Detect which cell encompasses the target text, then output its (x, y) center coordinate. 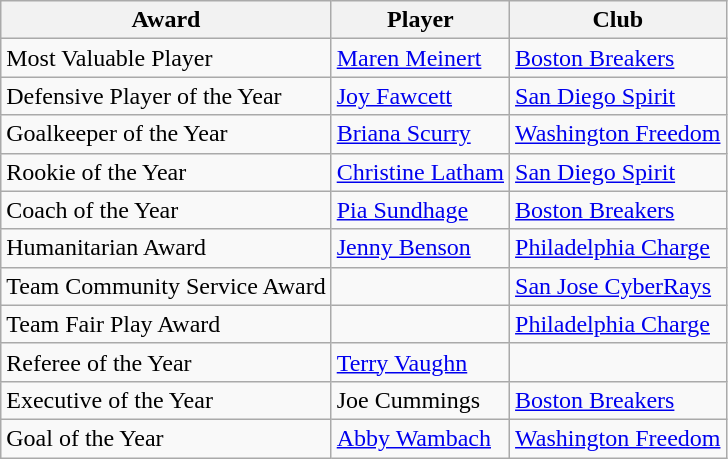
Jenny Benson (420, 248)
Goalkeeper of the Year (166, 134)
Club (618, 20)
Joe Cummings (420, 400)
Player (420, 20)
Defensive Player of the Year (166, 96)
Team Fair Play Award (166, 324)
Referee of the Year (166, 362)
Joy Fawcett (420, 96)
Pia Sundhage (420, 210)
Rookie of the Year (166, 172)
Team Community Service Award (166, 286)
Most Valuable Player (166, 58)
Christine Latham (420, 172)
Briana Scurry (420, 134)
Coach of the Year (166, 210)
Goal of the Year (166, 438)
Executive of the Year (166, 400)
Award (166, 20)
Terry Vaughn (420, 362)
Abby Wambach (420, 438)
Humanitarian Award (166, 248)
San Jose CyberRays (618, 286)
Maren Meinert (420, 58)
